Output the [X, Y] coordinate of the center of the cell containing the given text.  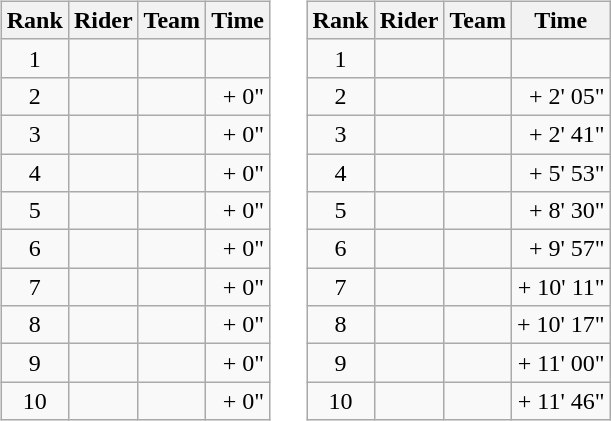
+ 10' 11" [560, 287]
+ 9' 57" [560, 249]
+ 8' 30" [560, 211]
+ 11' 00" [560, 363]
+ 2' 41" [560, 134]
+ 11' 46" [560, 401]
+ 10' 17" [560, 325]
+ 2' 05" [560, 96]
+ 5' 53" [560, 173]
